From the cell containing the given text, extract its center point as (X, Y) coordinate. 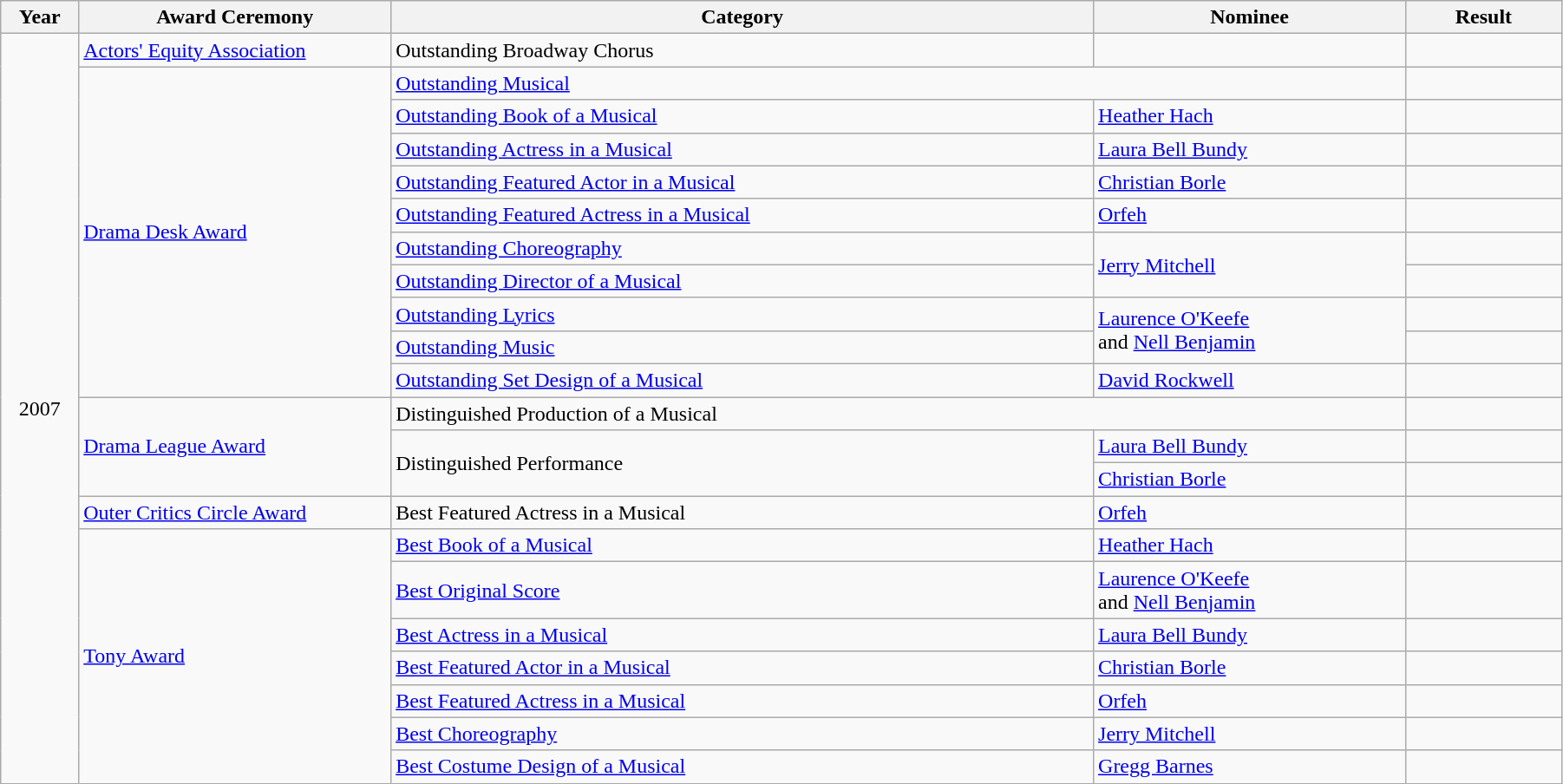
David Rockwell (1250, 380)
Outstanding Actress in a Musical (742, 149)
Best Actress in a Musical (742, 635)
Outstanding Featured Actress in a Musical (742, 215)
Best Book of a Musical (742, 546)
2007 (40, 408)
Outstanding Featured Actor in a Musical (742, 182)
Outstanding Lyrics (742, 314)
Outstanding Music (742, 347)
Drama League Award (235, 447)
Distinguished Production of a Musical (899, 414)
Best Featured Actor in a Musical (742, 668)
Category (742, 17)
Drama Desk Award (235, 232)
Tony Award (235, 656)
Best Original Score (742, 590)
Distinguished Performance (742, 463)
Award Ceremony (235, 17)
Outstanding Director of a Musical (742, 281)
Year (40, 17)
Outstanding Broadway Chorus (742, 50)
Outstanding Book of a Musical (742, 116)
Nominee (1250, 17)
Actors' Equity Association (235, 50)
Gregg Barnes (1250, 767)
Result (1483, 17)
Outstanding Choreography (742, 248)
Outstanding Musical (899, 83)
Outstanding Set Design of a Musical (742, 380)
Outer Critics Circle Award (235, 513)
Best Choreography (742, 734)
Best Costume Design of a Musical (742, 767)
